Output the [X, Y] coordinate of the center of the cell containing the given text.  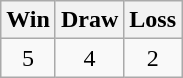
Draw [89, 20]
Win [28, 20]
5 [28, 58]
2 [153, 58]
Loss [153, 20]
4 [89, 58]
